Return the (X, Y) coordinate for the center point of the cell that contains the specified text.  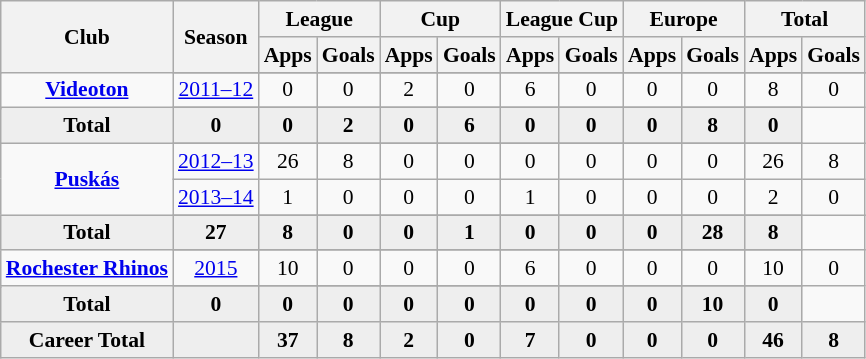
Career Total (87, 340)
Club (87, 36)
2013–14 (216, 197)
2012–13 (216, 162)
Puskás (87, 180)
46 (773, 340)
37 (288, 340)
League (320, 19)
27 (216, 233)
Europe (684, 19)
Rochester Rhinos (87, 269)
Cup (440, 19)
Season (216, 36)
28 (712, 233)
Videoton (87, 90)
League Cup (562, 19)
7 (530, 340)
2015 (216, 269)
2011–12 (216, 90)
